Extract the (X, Y) coordinate from the center of the cell holding the provided text.  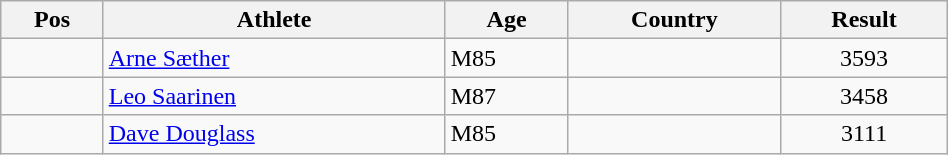
3458 (864, 96)
Country (674, 20)
Result (864, 20)
Dave Douglass (274, 134)
Arne Sæther (274, 58)
Athlete (274, 20)
3593 (864, 58)
Leo Saarinen (274, 96)
Age (506, 20)
M87 (506, 96)
3111 (864, 134)
Pos (52, 20)
